Scan for the cell matching the given text and deliver its (x, y) coordinate at center. 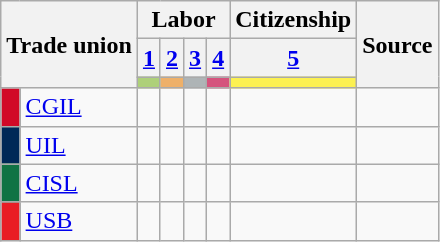
4 (218, 58)
1 (148, 58)
CISL (78, 183)
5 (294, 58)
3 (196, 58)
CGIL (78, 107)
Trade union (70, 44)
Citizenship (294, 20)
USB (78, 221)
2 (172, 58)
Source (398, 44)
UIL (78, 145)
Labor (183, 20)
